Return the (X, Y) coordinate for the center point of the cell that contains the specified text.  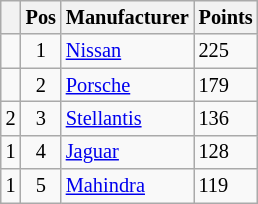
4 (41, 152)
Nissan (128, 51)
136 (226, 118)
Pos (41, 17)
Stellantis (128, 118)
3 (41, 118)
Points (226, 17)
Porsche (128, 85)
119 (226, 186)
179 (226, 85)
5 (41, 186)
Jaguar (128, 152)
Mahindra (128, 186)
128 (226, 152)
225 (226, 51)
Manufacturer (128, 17)
